Return (x, y) of the center of cell containing provided text 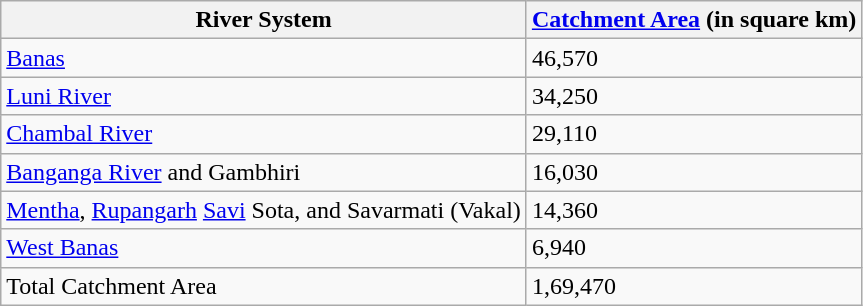
1,69,470 (694, 286)
14,360 (694, 210)
Chambal River (264, 134)
46,570 (694, 58)
6,940 (694, 248)
Total Catchment Area (264, 286)
West Banas (264, 248)
16,030 (694, 172)
29,110 (694, 134)
River System (264, 20)
Catchment Area (in square km) (694, 20)
Mentha, Rupangarh Savi Sota, and Savarmati (Vakal) (264, 210)
34,250 (694, 96)
Luni River (264, 96)
Banas (264, 58)
Banganga River and Gambhiri (264, 172)
